Capture the cell that displays the provided text and extract its (X, Y) central coordinate. 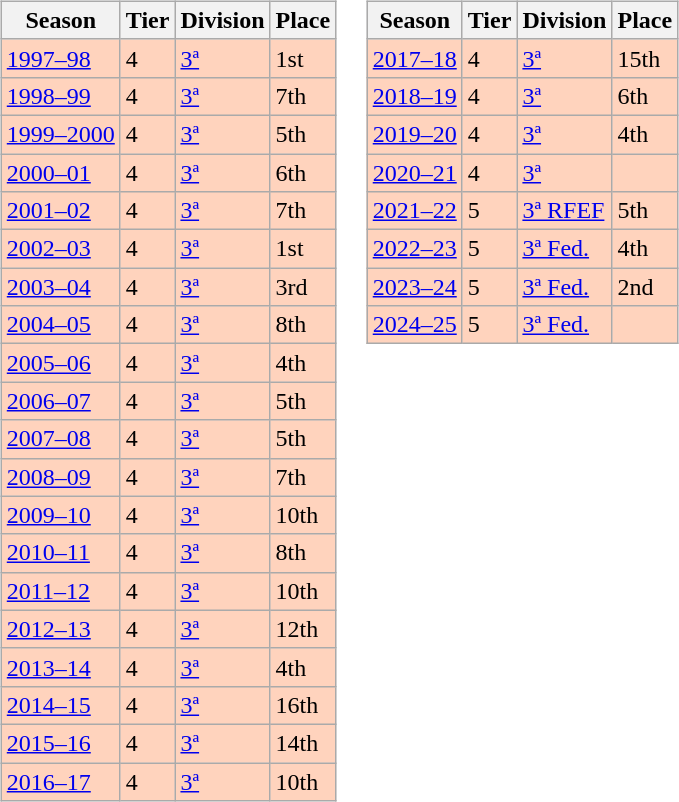
14th (303, 743)
2019–20 (414, 134)
2001–02 (60, 211)
2006–07 (60, 401)
2010–11 (60, 553)
2007–08 (60, 439)
2020–21 (414, 173)
2004–05 (60, 325)
2013–14 (60, 667)
12th (303, 629)
1998–99 (60, 96)
2008–09 (60, 477)
2014–15 (60, 705)
2009–10 (60, 515)
2018–19 (414, 96)
2005–06 (60, 363)
3rd (303, 287)
2012–13 (60, 629)
2022–23 (414, 249)
2016–17 (60, 781)
2000–01 (60, 173)
2011–12 (60, 591)
2021–22 (414, 211)
2024–25 (414, 325)
1999–2000 (60, 134)
2023–24 (414, 287)
16th (303, 705)
2017–18 (414, 58)
3ª RFEF (564, 211)
1997–98 (60, 58)
2002–03 (60, 249)
2003–04 (60, 287)
2015–16 (60, 743)
15th (645, 58)
2nd (645, 287)
